Search for the cell housing the specified text and yield its (x, y) center coordinate. 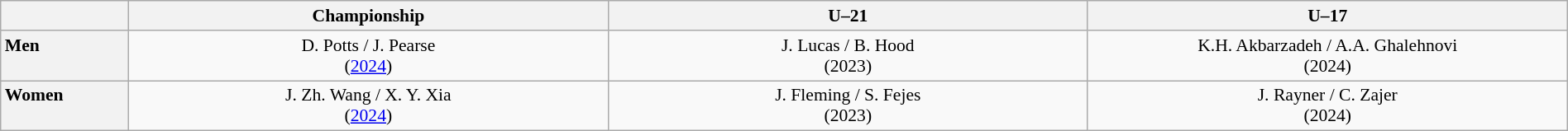
J. Fleming / S. Fejes (2023) (848, 105)
U–21 (848, 16)
J. Zh. Wang / X. Y. Xia (2024) (368, 105)
U–17 (1327, 16)
Championship (368, 16)
Men (65, 56)
J. Lucas / B. Hood (2023) (848, 56)
Women (65, 105)
K.H. Akbarzadeh / A.A. Ghalehnovi (2024) (1327, 56)
J. Rayner / C. Zajer (2024) (1327, 105)
D. Potts / J. Pearse (2024) (368, 56)
